Return the (X, Y) coordinate for the center point of the cell that contains the specified text.  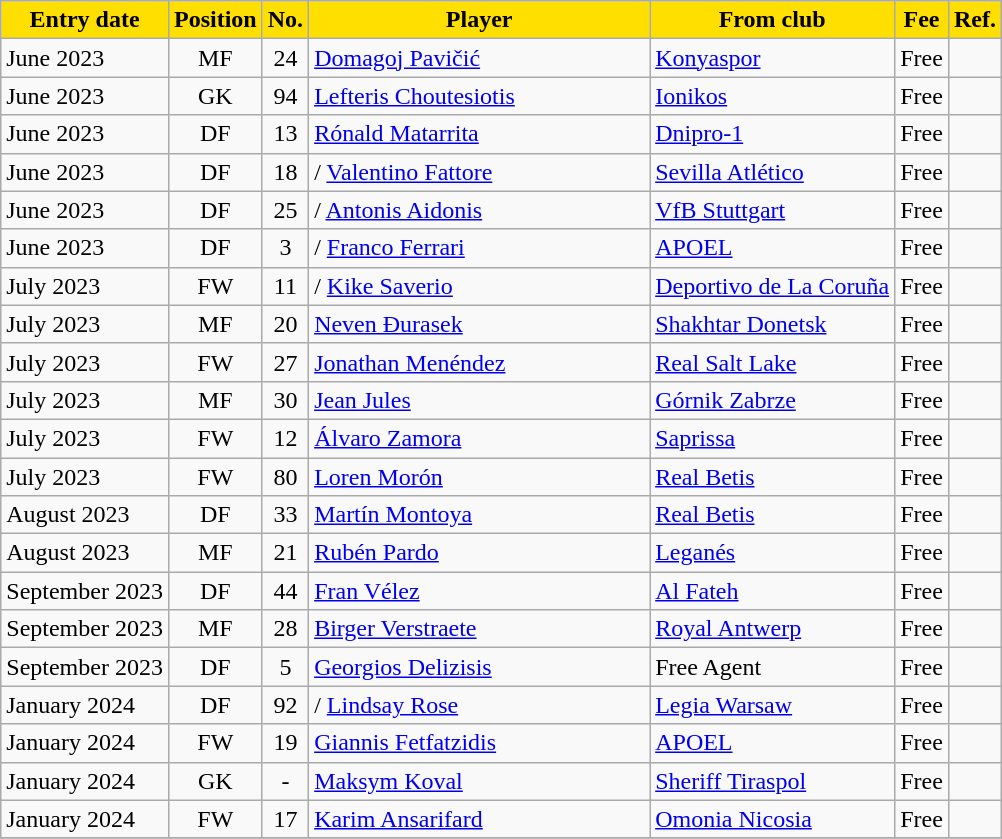
24 (285, 58)
Legia Warsaw (772, 705)
Karim Ansarifard (480, 819)
Shakhtar Donetsk (772, 324)
Fran Vélez (480, 591)
92 (285, 705)
Neven Đurasek (480, 324)
12 (285, 438)
Entry date (85, 20)
Georgios Delizisis (480, 667)
94 (285, 96)
Deportivo de La Coruña (772, 286)
44 (285, 591)
Position (215, 20)
Fee (922, 20)
Giannis Fetfatzidis (480, 743)
Player (480, 20)
Rónald Matarrita (480, 134)
Górnik Zabrze (772, 400)
20 (285, 324)
Sevilla Atlético (772, 172)
VfB Stuttgart (772, 210)
Free Agent (772, 667)
Martín Montoya (480, 515)
Domagoj Pavičić (480, 58)
27 (285, 362)
Omonia Nicosia (772, 819)
Lefteris Choutesiotis (480, 96)
33 (285, 515)
5 (285, 667)
11 (285, 286)
Maksym Koval (480, 781)
30 (285, 400)
Al Fateh (772, 591)
/ Franco Ferrari (480, 248)
/ Valentino Fattore (480, 172)
Saprissa (772, 438)
18 (285, 172)
Jean Jules (480, 400)
Real Salt Lake (772, 362)
25 (285, 210)
Loren Morón (480, 477)
/ Lindsay Rose (480, 705)
28 (285, 629)
/ Kike Saverio (480, 286)
From club (772, 20)
Álvaro Zamora (480, 438)
Birger Verstraete (480, 629)
19 (285, 743)
Rubén Pardo (480, 553)
Jonathan Menéndez (480, 362)
21 (285, 553)
17 (285, 819)
Sheriff Tiraspol (772, 781)
3 (285, 248)
Ionikos (772, 96)
- (285, 781)
Dnipro-1 (772, 134)
13 (285, 134)
Ref. (974, 20)
Royal Antwerp (772, 629)
80 (285, 477)
/ Antonis Aidonis (480, 210)
Konyaspor (772, 58)
Leganés (772, 553)
No. (285, 20)
